Return (x, y) of the center of cell containing provided text 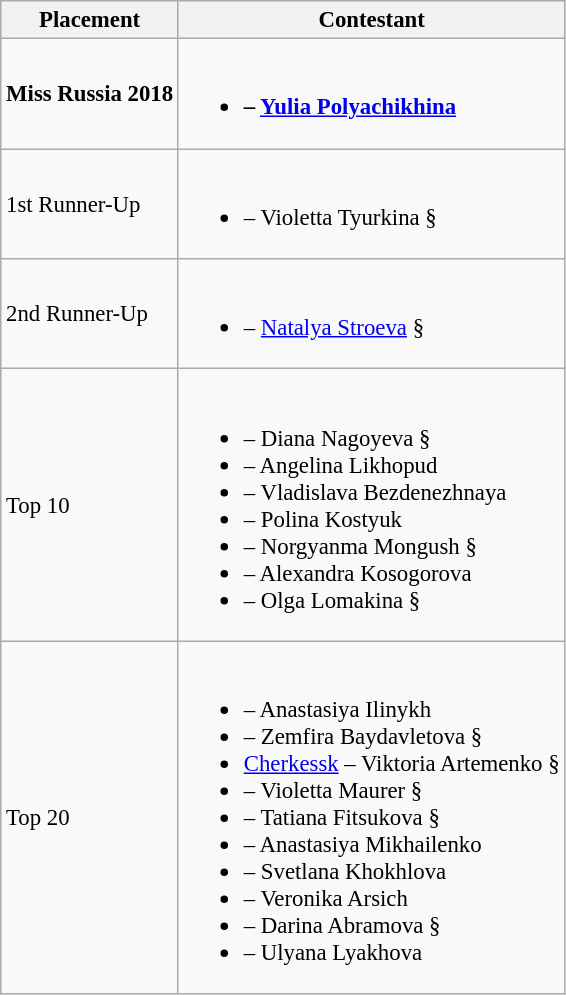
Contestant (371, 20)
Top 20 (90, 818)
Top 10 (90, 505)
Placement (90, 20)
– Yulia Polyachikhina (371, 94)
– Violetta Tyurkina § (371, 204)
– Natalya Stroeva § (371, 314)
– Diana Nagoyeva § – Angelina Likhopud – Vladislava Bezdenezhnaya – Polina Kostyuk – Norgyanma Mongush § – Alexandra Kosogorova – Olga Lomakina § (371, 505)
2nd Runner-Up (90, 314)
Miss Russia 2018 (90, 94)
1st Runner-Up (90, 204)
